Return the [x, y] coordinate for the center point of the cell that contains the specified text.  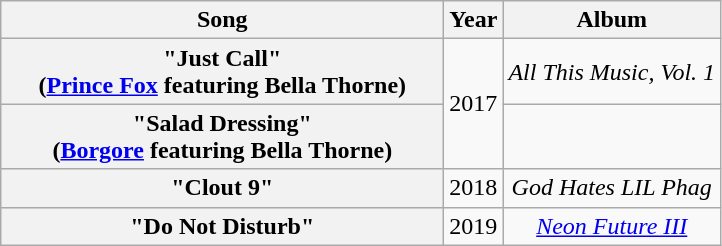
Song [222, 20]
All This Music, Vol. 1 [612, 72]
"Do Not Disturb" [222, 226]
2017 [474, 104]
"Salad Dressing"(Borgore featuring Bella Thorne) [222, 136]
Neon Future III [612, 226]
Year [474, 20]
"Clout 9" [222, 188]
"Just Call"(Prince Fox featuring Bella Thorne) [222, 72]
2019 [474, 226]
Album [612, 20]
God Hates LIL Phag [612, 188]
2018 [474, 188]
